Extract the [x, y] coordinate from the center of the cell holding the provided text.  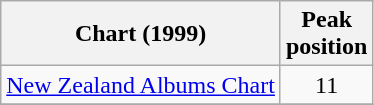
11 [326, 85]
Chart (1999) [141, 34]
New Zealand Albums Chart [141, 85]
Peakposition [326, 34]
